Capture the cell that displays the provided text and extract its (x, y) central coordinate. 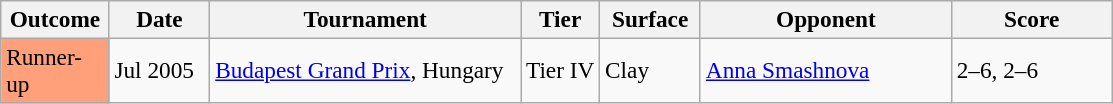
Tier IV (560, 70)
Outcome (55, 19)
Score (1032, 19)
2–6, 2–6 (1032, 70)
Anna Smashnova (826, 70)
Tournament (366, 19)
Date (160, 19)
Jul 2005 (160, 70)
Surface (650, 19)
Runner-up (55, 70)
Tier (560, 19)
Clay (650, 70)
Budapest Grand Prix, Hungary (366, 70)
Opponent (826, 19)
